Output the (X, Y) coordinate of the center of the cell containing the given text.  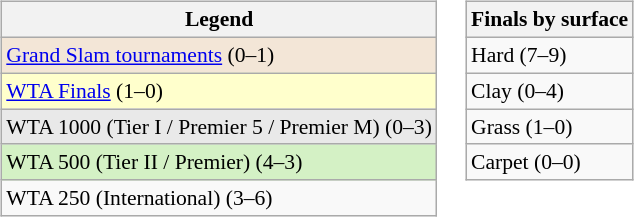
Finals by surface (550, 20)
Legend (219, 20)
WTA Finals (1–0) (219, 91)
Hard (7–9) (550, 55)
Clay (0–4) (550, 91)
WTA 500 (Tier II / Premier) (4–3) (219, 162)
WTA 250 (International) (3–6) (219, 198)
Carpet (0–0) (550, 162)
Grass (1–0) (550, 127)
Grand Slam tournaments (0–1) (219, 55)
WTA 1000 (Tier I / Premier 5 / Premier M) (0–3) (219, 127)
